Return [x, y] of the center of cell containing provided text 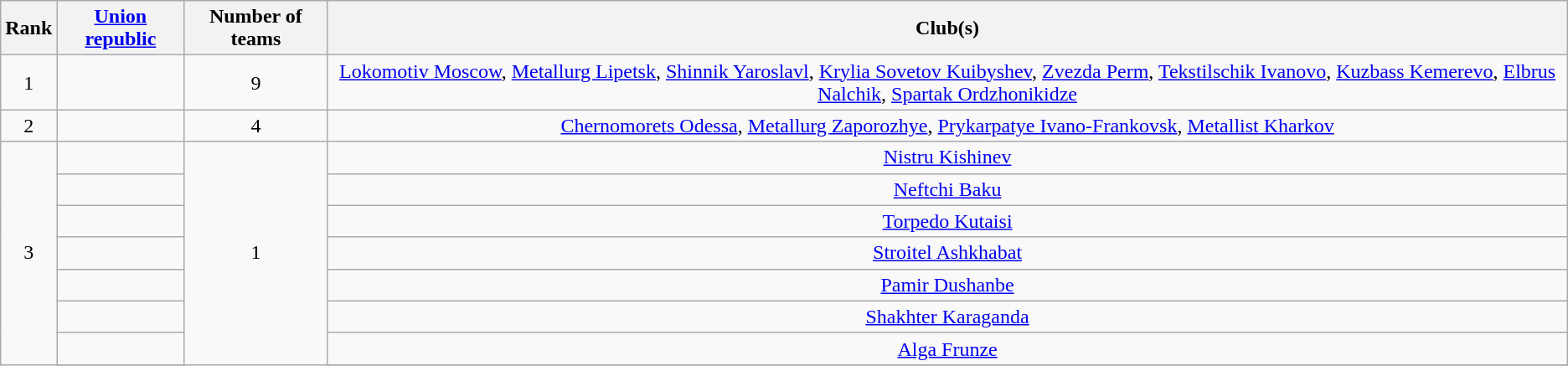
Nistru Kishinev [947, 157]
Club(s) [947, 28]
4 [256, 126]
Stroitel Ashkhabat [947, 253]
Shakhter Karaganda [947, 317]
Pamir Dushanbe [947, 285]
Neftchi Baku [947, 189]
Number of teams [256, 28]
9 [256, 82]
3 [28, 253]
Union republic [121, 28]
2 [28, 126]
Chernomorets Odessa, Metallurg Zaporozhye, Prykarpatye Ivano-Frankovsk, Metallist Kharkov [947, 126]
Torpedo Kutaisi [947, 221]
Alga Frunze [947, 348]
Rank [28, 28]
